Provide the (X, Y) coordinate of the cell's center where the given text is located.  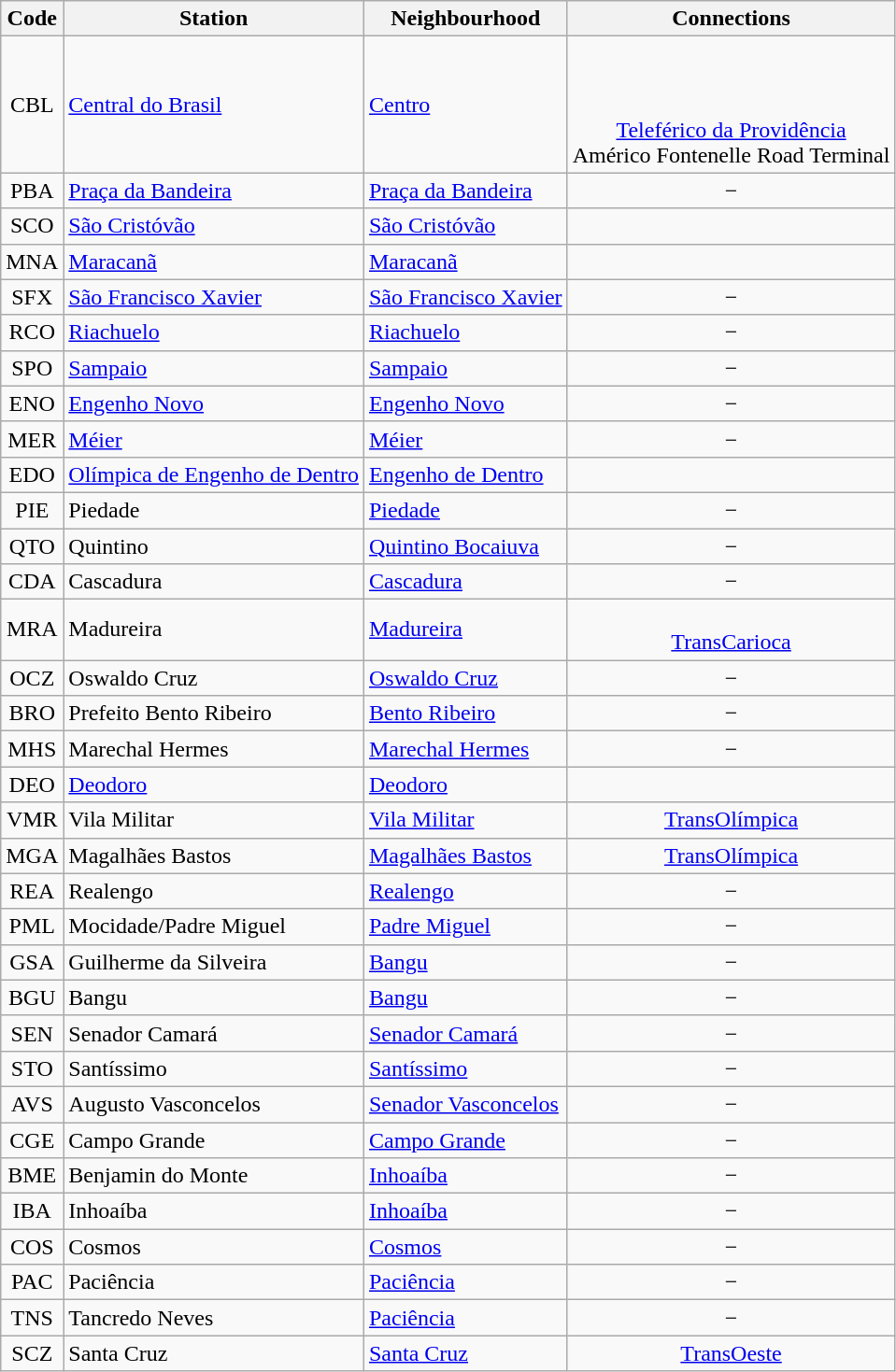
QTO (32, 546)
REA (32, 891)
AVS (32, 1104)
PBA (32, 191)
MER (32, 439)
TNS (32, 1318)
Centro (465, 105)
Mocidade/Padre Miguel (214, 926)
Code (32, 19)
IBA (32, 1211)
Connections (731, 19)
PML (32, 926)
COS (32, 1247)
SPO (32, 368)
MNA (32, 262)
VMR (32, 820)
SCO (32, 226)
Central do Brasil (214, 105)
Engenho de Dentro (465, 474)
Quintino (214, 546)
CDA (32, 582)
Padre Miguel (465, 926)
Prefeito Bento Ribeiro (214, 714)
Senador Vasconcelos (465, 1104)
SFX (32, 297)
STO (32, 1068)
Bento Ribeiro (465, 714)
Quintino Bocaiuva (465, 546)
Tancredo Neves (214, 1318)
BME (32, 1176)
CGE (32, 1140)
DEO (32, 785)
Augusto Vasconcelos (214, 1104)
BGU (32, 997)
ENO (32, 403)
PAC (32, 1282)
OCZ (32, 678)
GSA (32, 962)
RCO (32, 332)
EDO (32, 474)
Guilherme da Silveira (214, 962)
Neighbourhood (465, 19)
Olímpica de Engenho de Dentro (214, 474)
SCZ (32, 1353)
Benjamin do Monte (214, 1176)
TransCarioca (731, 629)
PIE (32, 510)
CBL (32, 105)
MHS (32, 749)
MGA (32, 856)
Station (214, 19)
MRA (32, 629)
SEN (32, 1033)
Teleférico da Providência Américo Fontenelle Road Terminal (731, 105)
BRO (32, 714)
TransOeste (731, 1353)
